Detect which cell encompasses the target text, then output its [X, Y] center coordinate. 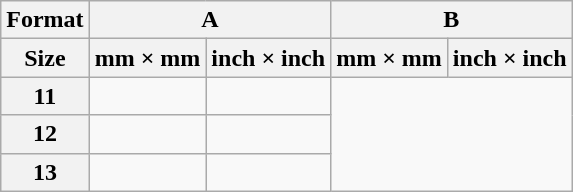
Format [45, 20]
11 [45, 96]
A [210, 20]
13 [45, 172]
12 [45, 134]
B [452, 20]
Size [45, 58]
